Determine the [x, y] coordinate at the center of the cell enclosing the given text.  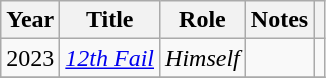
Role [203, 20]
Himself [203, 58]
12th Fail [110, 58]
2023 [30, 58]
Title [110, 20]
Notes [279, 20]
Year [30, 20]
